Find where the given text appears and provide that cell's center as (x, y) coordinate. 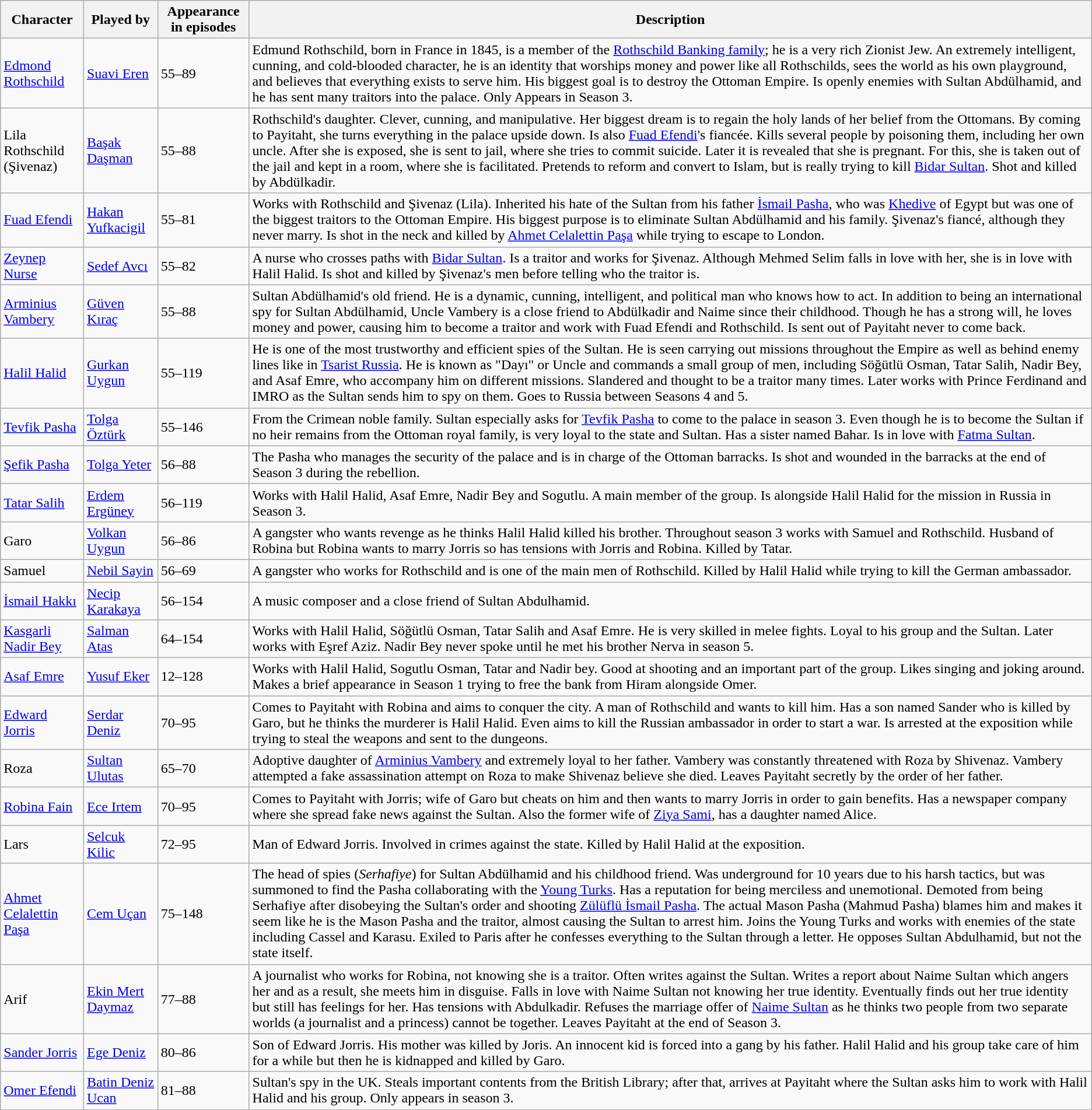
55–82 (203, 266)
Yusuf Eker (120, 677)
Gurkan Uygun (120, 373)
Man of Edward Jorris. Involved in crimes against the state. Killed by Halil Halid at the exposition. (670, 845)
56–88 (203, 464)
65–70 (203, 769)
56–154 (203, 601)
77–88 (203, 999)
Works with Halil Halid, Asaf Emre, Nadir Bey and Sogutlu. A main member of the group. Is alongside Halil Halid for the mission in Russia in Season 3. (670, 503)
Suavi Eren (120, 73)
Cem Uçan (120, 913)
55–81 (203, 220)
72–95 (203, 845)
Ekin Mert Daymaz (120, 999)
55–119 (203, 373)
Kasgarli Nadir Bey (42, 639)
Lila Rothschild (Şivenaz) (42, 150)
81–88 (203, 1091)
Edward Jorris (42, 723)
Lars (42, 845)
Ahmet Celalettin Paşa (42, 913)
A gangster who works for Rothschild and is one of the main men of Rothschild. Killed by Halil Halid while trying to kill the German ambassador. (670, 570)
Volkan Uygun (120, 540)
Ege Deniz (120, 1052)
Robina Fain (42, 806)
55–146 (203, 427)
Arminius Vambery (42, 311)
Appearance in episodes (203, 20)
Sedef Avcı (120, 266)
Tolga Yeter (120, 464)
Tatar Salih (42, 503)
Serdar Deniz (120, 723)
İsmail Hakkı (42, 601)
Güven Kıraç (120, 311)
Fuad Efendi (42, 220)
Zeynep Nurse (42, 266)
56–86 (203, 540)
A music composer and a close friend of Sultan Abdulhamid. (670, 601)
Halil Halid (42, 373)
Description (670, 20)
Character (42, 20)
12–128 (203, 677)
Roza (42, 769)
Salman Atas (120, 639)
Nebil Sayin (120, 570)
Erdem Ergüney (120, 503)
Şefik Pasha (42, 464)
55–89 (203, 73)
75–148 (203, 913)
56–119 (203, 503)
Başak Daşman (120, 150)
Asaf Emre (42, 677)
56–69 (203, 570)
Sultan Ulutas (120, 769)
Selcuk Kilic (120, 845)
Necip Karakaya (120, 601)
Garo (42, 540)
Arif (42, 999)
Hakan Yufkacigil (120, 220)
Samuel (42, 570)
Sander Jorris (42, 1052)
Ece Irtem (120, 806)
Played by (120, 20)
Batin Deniz Ucan (120, 1091)
64–154 (203, 639)
Tolga Öztürk (120, 427)
Omer Efendi (42, 1091)
Edmond Rothschild (42, 73)
Tevfik Pasha (42, 427)
80–86 (203, 1052)
